Capture the cell that displays the provided text and extract its [X, Y] central coordinate. 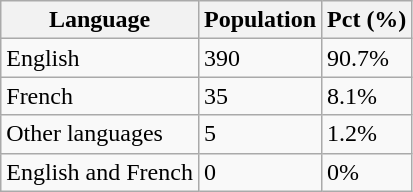
English [100, 58]
5 [260, 134]
Pct (%) [367, 20]
English and French [100, 172]
90.7% [367, 58]
Other languages [100, 134]
1.2% [367, 134]
390 [260, 58]
8.1% [367, 96]
35 [260, 96]
Language [100, 20]
0% [367, 172]
Population [260, 20]
French [100, 96]
0 [260, 172]
